Search for the cell housing the specified text and yield its [x, y] center coordinate. 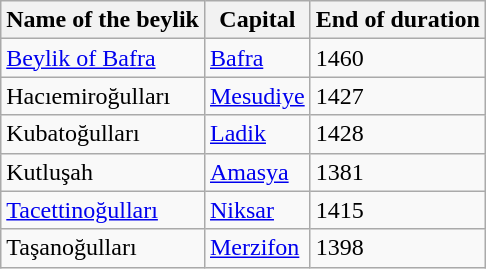
1427 [398, 96]
Amasya [257, 172]
1381 [398, 172]
Capital [257, 20]
Kubatoğulları [103, 134]
1460 [398, 58]
1428 [398, 134]
Tacettinoğulları [103, 210]
Taşanoğulları [103, 248]
Kutluşah [103, 172]
1415 [398, 210]
Beylik of Bafra [103, 58]
Bafra [257, 58]
1398 [398, 248]
Niksar [257, 210]
Mesudiye [257, 96]
Merzifon [257, 248]
Ladik [257, 134]
End of duration [398, 20]
Hacıemiroğulları [103, 96]
Name of the beylik [103, 20]
